For the text-containing cell, return its midpoint in [X, Y] coordinate format. 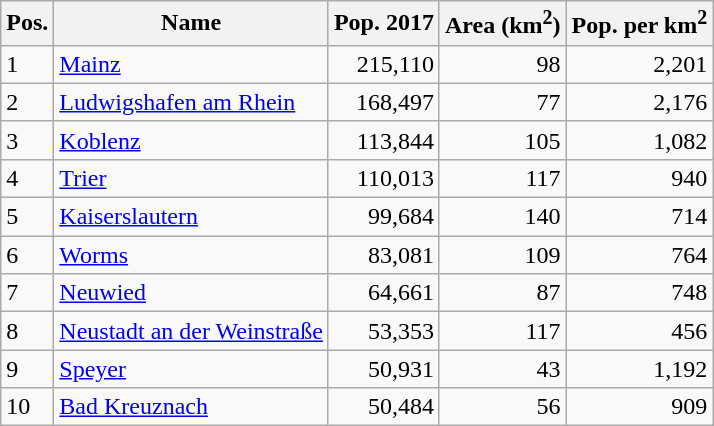
Neustadt an der Weinstraße [192, 331]
9 [28, 369]
Area (km2) [502, 24]
53,353 [384, 331]
50,931 [384, 369]
215,110 [384, 64]
Koblenz [192, 140]
6 [28, 255]
64,661 [384, 293]
Pop. per km2 [640, 24]
5 [28, 217]
7 [28, 293]
909 [640, 407]
Bad Kreuznach [192, 407]
Pos. [28, 24]
50,484 [384, 407]
140 [502, 217]
113,844 [384, 140]
110,013 [384, 178]
8 [28, 331]
714 [640, 217]
10 [28, 407]
Mainz [192, 64]
109 [502, 255]
Worms [192, 255]
1,192 [640, 369]
98 [502, 64]
Speyer [192, 369]
1 [28, 64]
456 [640, 331]
Name [192, 24]
43 [502, 369]
2,176 [640, 102]
168,497 [384, 102]
Pop. 2017 [384, 24]
77 [502, 102]
Neuwied [192, 293]
Trier [192, 178]
748 [640, 293]
940 [640, 178]
2,201 [640, 64]
764 [640, 255]
Kaiserslautern [192, 217]
99,684 [384, 217]
4 [28, 178]
105 [502, 140]
1,082 [640, 140]
Ludwigshafen am Rhein [192, 102]
83,081 [384, 255]
3 [28, 140]
56 [502, 407]
87 [502, 293]
2 [28, 102]
